Determine the (X, Y) coordinate at the center of the cell enclosing the given text.  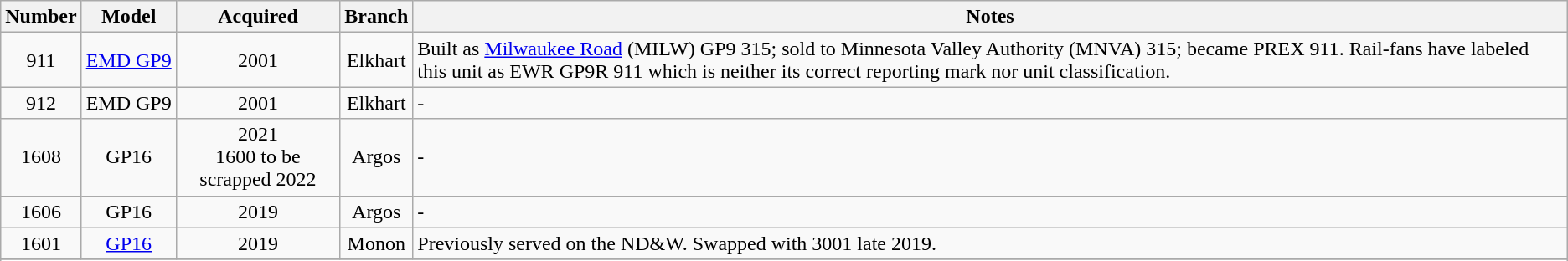
1601 (41, 243)
Notes (990, 17)
Acquired (258, 17)
911 (41, 60)
Branch (377, 17)
912 (41, 103)
Previously served on the ND&W. Swapped with 3001 late 2019. (990, 243)
Number (41, 17)
Monon (377, 243)
20211600 to be scrapped 2022 (258, 157)
1608 (41, 157)
Model (129, 17)
1606 (41, 212)
